Extract the (x, y) coordinate from the center of the cell holding the provided text.  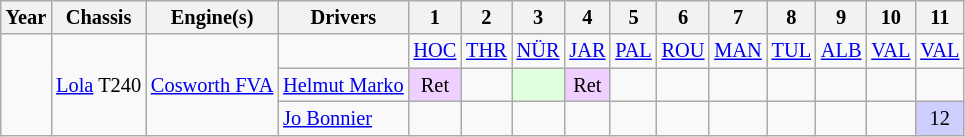
MAN (738, 51)
1 (436, 17)
JAR (587, 51)
PAL (633, 51)
THR (486, 51)
Year (26, 17)
Helmut Marko (343, 85)
7 (738, 17)
8 (792, 17)
TUL (792, 51)
4 (587, 17)
Engine(s) (212, 17)
ROU (684, 51)
3 (538, 17)
10 (890, 17)
6 (684, 17)
NÜR (538, 51)
9 (841, 17)
Lola T240 (98, 84)
Cosworth FVA (212, 84)
ALB (841, 51)
Drivers (343, 17)
11 (940, 17)
12 (940, 118)
5 (633, 17)
2 (486, 17)
Chassis (98, 17)
HOC (436, 51)
Jo Bonnier (343, 118)
